Identify which cell holds the provided text, then report its (X, Y) central coordinate. 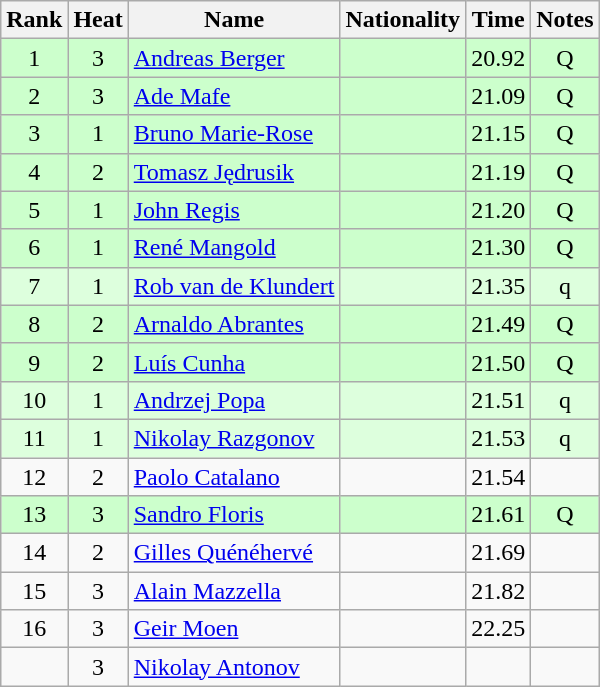
Notes (565, 20)
21.20 (498, 210)
22.25 (498, 629)
21.19 (498, 172)
Time (498, 20)
21.35 (498, 286)
15 (34, 591)
Luís Cunha (234, 362)
8 (34, 324)
21.15 (498, 134)
Rob van de Klundert (234, 286)
Alain Mazzella (234, 591)
Sandro Floris (234, 515)
Arnaldo Abrantes (234, 324)
Andreas Berger (234, 58)
12 (34, 477)
14 (34, 553)
21.53 (498, 438)
Nikolay Razgonov (234, 438)
Rank (34, 20)
Andrzej Popa (234, 400)
Tomasz Jędrusik (234, 172)
21.82 (498, 591)
13 (34, 515)
21.50 (498, 362)
7 (34, 286)
Gilles Quénéhervé (234, 553)
Heat (98, 20)
Ade Mafe (234, 96)
21.51 (498, 400)
5 (34, 210)
René Mangold (234, 248)
Geir Moen (234, 629)
21.69 (498, 553)
21.54 (498, 477)
Paolo Catalano (234, 477)
16 (34, 629)
10 (34, 400)
9 (34, 362)
4 (34, 172)
Nikolay Antonov (234, 667)
Nationality (403, 20)
21.49 (498, 324)
21.30 (498, 248)
21.09 (498, 96)
Bruno Marie-Rose (234, 134)
11 (34, 438)
20.92 (498, 58)
21.61 (498, 515)
Name (234, 20)
6 (34, 248)
John Regis (234, 210)
